Capture the cell that displays the provided text and extract its (x, y) central coordinate. 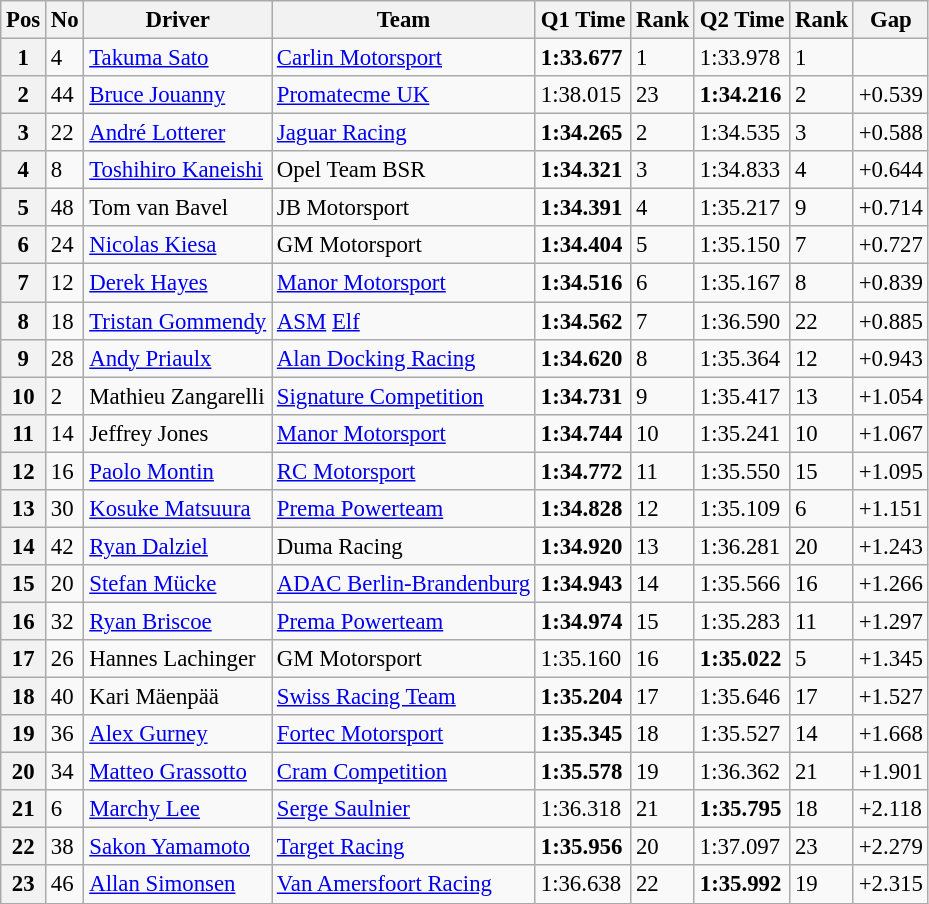
+1.668 (890, 734)
+1.054 (890, 396)
André Lotterer (178, 133)
34 (65, 772)
Alex Gurney (178, 734)
Swiss Racing Team (404, 697)
24 (65, 245)
+1.527 (890, 697)
1:34.772 (582, 471)
Promatecme UK (404, 95)
1:35.566 (742, 584)
+2.279 (890, 847)
1:33.978 (742, 58)
1:36.638 (582, 885)
1:34.216 (742, 95)
1:35.167 (742, 283)
ADAC Berlin-Brandenburg (404, 584)
Sakon Yamamoto (178, 847)
+0.539 (890, 95)
1:34.516 (582, 283)
Duma Racing (404, 546)
1:35.160 (582, 659)
Mathieu Zangarelli (178, 396)
1:36.590 (742, 321)
1:34.391 (582, 208)
1:38.015 (582, 95)
RC Motorsport (404, 471)
1:35.527 (742, 734)
1:37.097 (742, 847)
1:34.620 (582, 358)
1:35.992 (742, 885)
1:34.265 (582, 133)
40 (65, 697)
Jaguar Racing (404, 133)
+0.714 (890, 208)
Ryan Dalziel (178, 546)
Gap (890, 20)
1:34.321 (582, 170)
1:35.550 (742, 471)
42 (65, 546)
28 (65, 358)
1:35.109 (742, 509)
Derek Hayes (178, 283)
Tom van Bavel (178, 208)
32 (65, 621)
Team (404, 20)
1:35.417 (742, 396)
+0.943 (890, 358)
Toshihiro Kaneishi (178, 170)
Andy Priaulx (178, 358)
Target Racing (404, 847)
+0.839 (890, 283)
Takuma Sato (178, 58)
Jeffrey Jones (178, 433)
Stefan Mücke (178, 584)
Serge Saulnier (404, 809)
26 (65, 659)
Matteo Grassotto (178, 772)
1:35.646 (742, 697)
Q2 Time (742, 20)
Kari Mäenpää (178, 697)
1:34.943 (582, 584)
1:36.281 (742, 546)
1:34.731 (582, 396)
1:34.744 (582, 433)
ASM Elf (404, 321)
1:34.828 (582, 509)
Kosuke Matsuura (178, 509)
38 (65, 847)
1:35.150 (742, 245)
JB Motorsport (404, 208)
Cram Competition (404, 772)
1:35.956 (582, 847)
+0.885 (890, 321)
1:36.362 (742, 772)
+1.297 (890, 621)
30 (65, 509)
Opel Team BSR (404, 170)
1:35.578 (582, 772)
Carlin Motorsport (404, 58)
+1.243 (890, 546)
1:34.833 (742, 170)
+2.118 (890, 809)
1:35.022 (742, 659)
Fortec Motorsport (404, 734)
+1.067 (890, 433)
+1.151 (890, 509)
46 (65, 885)
Marchy Lee (178, 809)
Van Amersfoort Racing (404, 885)
1:35.345 (582, 734)
Bruce Jouanny (178, 95)
+1.266 (890, 584)
1:36.318 (582, 809)
1:34.974 (582, 621)
1:35.204 (582, 697)
Pos (24, 20)
1:33.677 (582, 58)
Alan Docking Racing (404, 358)
1:34.404 (582, 245)
Nicolas Kiesa (178, 245)
Driver (178, 20)
+1.901 (890, 772)
1:34.562 (582, 321)
+2.315 (890, 885)
Tristan Gommendy (178, 321)
1:35.364 (742, 358)
Allan Simonsen (178, 885)
+0.644 (890, 170)
Q1 Time (582, 20)
1:35.283 (742, 621)
No (65, 20)
1:34.920 (582, 546)
Hannes Lachinger (178, 659)
36 (65, 734)
1:35.217 (742, 208)
+0.588 (890, 133)
Ryan Briscoe (178, 621)
+1.095 (890, 471)
+0.727 (890, 245)
+1.345 (890, 659)
48 (65, 208)
44 (65, 95)
1:35.795 (742, 809)
Signature Competition (404, 396)
1:35.241 (742, 433)
Paolo Montin (178, 471)
1:34.535 (742, 133)
